From the cell containing the given text, extract its center point as (X, Y) coordinate. 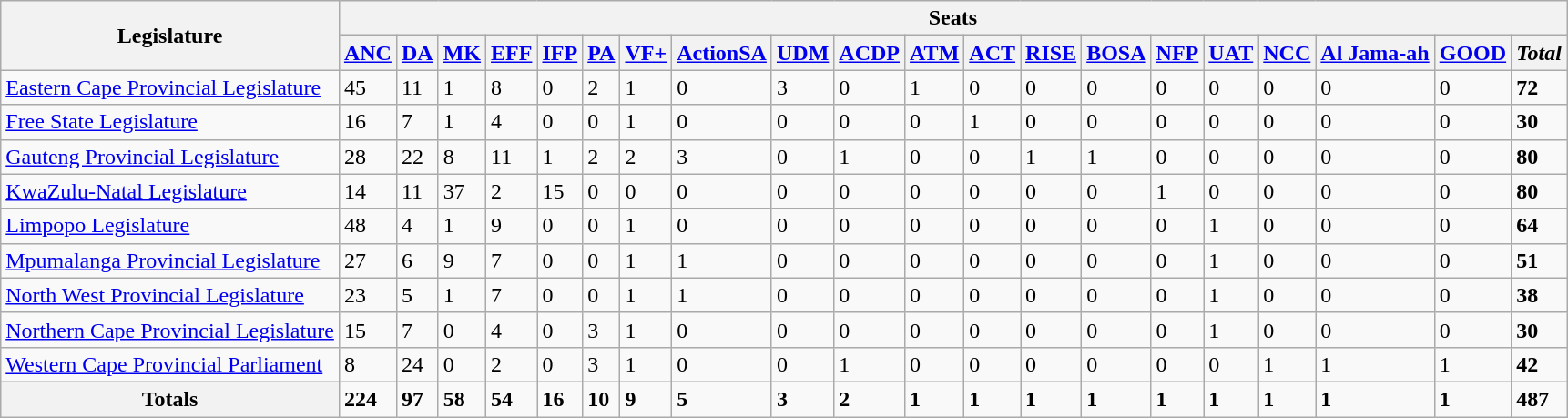
EFF (512, 53)
51 (1539, 260)
GOOD (1472, 53)
ACT (993, 53)
Limpopo Legislature (170, 226)
64 (1539, 226)
ATM (934, 53)
IFP (560, 53)
UAT (1231, 53)
NCC (1288, 53)
487 (1539, 399)
ANC (368, 53)
45 (368, 87)
Legislature (170, 36)
Western Cape Provincial Parliament (170, 364)
23 (368, 295)
BOSA (1116, 53)
UDM (802, 53)
42 (1539, 364)
Gauteng Provincial Legislature (170, 157)
24 (417, 364)
58 (462, 399)
28 (368, 157)
Mpumalanga Provincial Legislature (170, 260)
27 (368, 260)
37 (462, 191)
DA (417, 53)
MK (462, 53)
PA (601, 53)
38 (1539, 295)
RISE (1051, 53)
Eastern Cape Provincial Legislature (170, 87)
Seats (952, 18)
97 (417, 399)
Al Jama-ah (1375, 53)
54 (512, 399)
10 (601, 399)
North West Provincial Legislature (170, 295)
14 (368, 191)
VF+ (647, 53)
Northern Cape Provincial Legislature (170, 330)
22 (417, 157)
Free State Legislature (170, 122)
ActionSA (722, 53)
48 (368, 226)
Total (1539, 53)
224 (368, 399)
KwaZulu-Natal Legislature (170, 191)
NFP (1177, 53)
ACDP (870, 53)
72 (1539, 87)
6 (417, 260)
Totals (170, 399)
